Output the [x, y] coordinate of the center of the cell containing the given text.  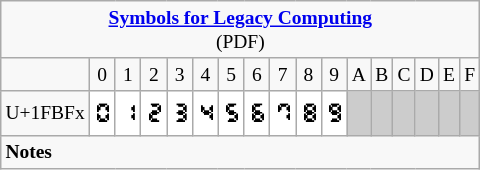
🯰 [102, 113]
F [470, 74]
🯱 [128, 113]
7 [283, 74]
🯴 [205, 113]
3 [180, 74]
5 [231, 74]
E [448, 74]
0 [102, 74]
🯹 [334, 113]
Symbols for Legacy Computing (PDF) [240, 30]
4 [205, 74]
🯲 [154, 113]
Notes [240, 152]
6 [257, 74]
8 [309, 74]
9 [334, 74]
1 [128, 74]
🯷 [283, 113]
U+1FBFx [46, 113]
C [404, 74]
🯳 [180, 113]
🯸 [309, 113]
A [358, 74]
B [381, 74]
🯶 [257, 113]
2 [154, 74]
🯵 [231, 113]
D [426, 74]
